Identify which cell holds the provided text, then report its [x, y] central coordinate. 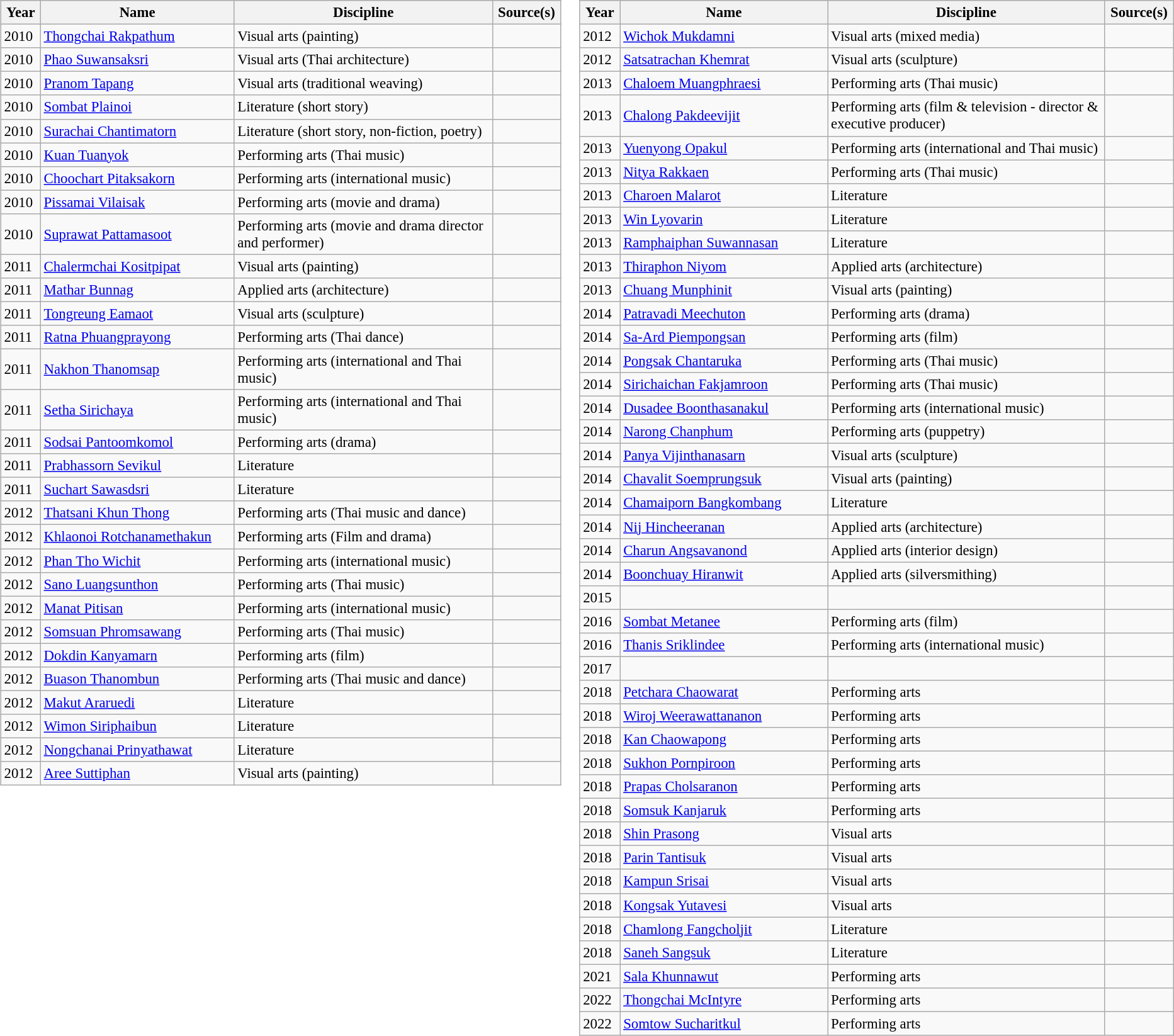
Panya Vijinthanasarn [724, 456]
2015 [600, 597]
Thiraphon Niyom [724, 266]
Ratna Phuangprayong [137, 337]
Performing arts (movie and drama) [363, 202]
Phao Suwansaksri [137, 60]
Charoen Malarot [724, 195]
Tongreung Eamaot [137, 313]
Mathar Bunnag [137, 290]
Prabhassorn Sevikul [137, 466]
Boonchuay Hiranwit [724, 574]
Suprawat Pattamasoot [137, 234]
Yuenyong Opakul [724, 148]
Chalong Pakdeevijit [724, 116]
Performing arts (puppetry) [966, 432]
Kuan Tuanyok [137, 155]
Kongsak Yutavesi [724, 905]
Nakhon Thanomsap [137, 369]
Win Lyovarin [724, 219]
Pranom Tapang [137, 84]
Wimon Siriphaibun [137, 726]
Wichok Mukdamni [724, 37]
Aree Suttiphan [137, 774]
Dusadee Boonthasanakul [724, 408]
Sombat Plainoi [137, 107]
Petchara Chaowarat [724, 692]
Sano Luangsunthon [137, 584]
Chamaiporn Bangkombang [724, 503]
Manat Pitisan [137, 608]
Buason Thanombun [137, 678]
Shin Prasong [724, 834]
Thatsani Khun Thong [137, 513]
2021 [600, 976]
Chaloem Muangphraesi [724, 84]
Visual arts (Thai architecture) [363, 60]
Patravadi Meechuton [724, 313]
Sirichaichan Fakjamroon [724, 385]
Nitya Rakkaen [724, 172]
Performing arts (film & television - director & executive producer) [966, 116]
Somsuk Kanjaruk [724, 811]
Setha Sirichaya [137, 410]
Surachai Chantimatorn [137, 131]
Makut Araruedi [137, 702]
Visual arts (mixed media) [966, 37]
2017 [600, 668]
Sombat Metanee [724, 621]
Nij Hincheeranan [724, 527]
Pongsak Chantaruka [724, 361]
Saneh Sangsuk [724, 952]
Kan Chaowapong [724, 740]
Wiroj Weerawattananon [724, 716]
Prapas Cholsaranon [724, 787]
Applied arts (silversmithing) [966, 574]
Chalermchai Kositpipat [137, 266]
Kampun Srisai [724, 881]
Narong Chanphum [724, 432]
Literature (short story, non-fiction, poetry) [363, 131]
Applied arts (interior design) [966, 550]
Ramphaiphan Suwannasan [724, 242]
Choochart Pitaksakorn [137, 178]
Suchart Sawasdsri [137, 490]
Sa-Ard Piempongsan [724, 337]
Performing arts (Thai dance) [363, 337]
Literature (short story) [363, 107]
Pissamai Vilaisak [137, 202]
Sala Khunnawut [724, 976]
Sodsai Pantoomkomol [137, 442]
Nongchanai Prinyathawat [137, 750]
Chamlong Fangcholjit [724, 929]
Dokdin Kanyamarn [137, 655]
Khlaonoi Rotchanamethakun [137, 537]
Chuang Munphinit [724, 290]
Somtow Sucharitkul [724, 1023]
Phan Tho Wichit [137, 561]
Thongchai Rakpathum [137, 37]
Thanis Sriklindee [724, 645]
Charun Angsavanond [724, 550]
Somsuan Phromsawang [137, 631]
Chavalit Soemprungsuk [724, 479]
Parin Tantisuk [724, 858]
Visual arts (traditional weaving) [363, 84]
Performing arts (movie and drama director and performer) [363, 234]
Satsatrachan Khemrat [724, 60]
Sukhon Pornpiroon [724, 763]
Thongchai McIntyre [724, 999]
Performing arts (Film and drama) [363, 537]
